Return [X, Y] of the center of cell containing provided text 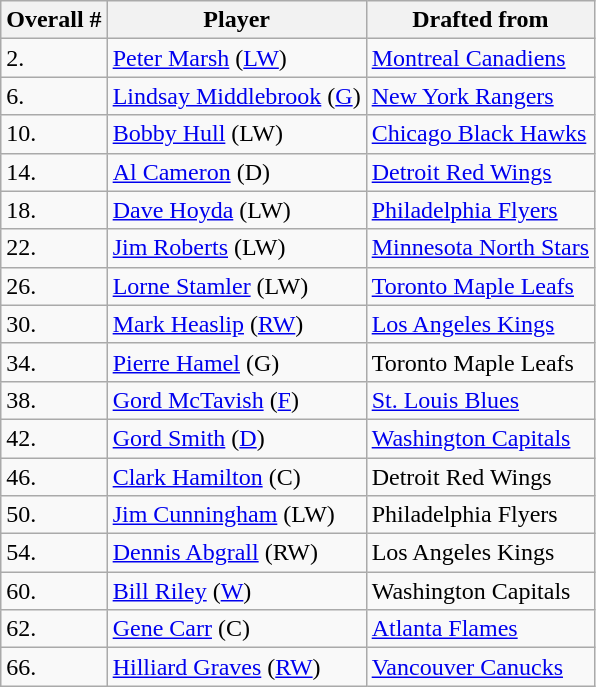
Hilliard Graves (RW) [236, 667]
Dave Hoyda (LW) [236, 210]
Dennis Abgrall (RW) [236, 553]
Minnesota North Stars [480, 248]
Jim Roberts (LW) [236, 248]
Gord Smith (D) [236, 438]
66. [54, 667]
2. [54, 58]
62. [54, 629]
Clark Hamilton (C) [236, 477]
38. [54, 400]
Chicago Black Hawks [480, 134]
Atlanta Flames [480, 629]
26. [54, 286]
22. [54, 248]
Gene Carr (C) [236, 629]
42. [54, 438]
Bill Riley (W) [236, 591]
14. [54, 172]
Jim Cunningham (LW) [236, 515]
34. [54, 362]
6. [54, 96]
Bobby Hull (LW) [236, 134]
Lindsay Middlebrook (G) [236, 96]
Al Cameron (D) [236, 172]
30. [54, 324]
54. [54, 553]
St. Louis Blues [480, 400]
Mark Heaslip (RW) [236, 324]
Gord McTavish (F) [236, 400]
18. [54, 210]
Drafted from [480, 20]
New York Rangers [480, 96]
Player [236, 20]
Pierre Hamel (G) [236, 362]
60. [54, 591]
Overall # [54, 20]
Peter Marsh (LW) [236, 58]
46. [54, 477]
Vancouver Canucks [480, 667]
50. [54, 515]
Montreal Canadiens [480, 58]
10. [54, 134]
Lorne Stamler (LW) [236, 286]
